Identify which cell holds the provided text, then report its (X, Y) central coordinate. 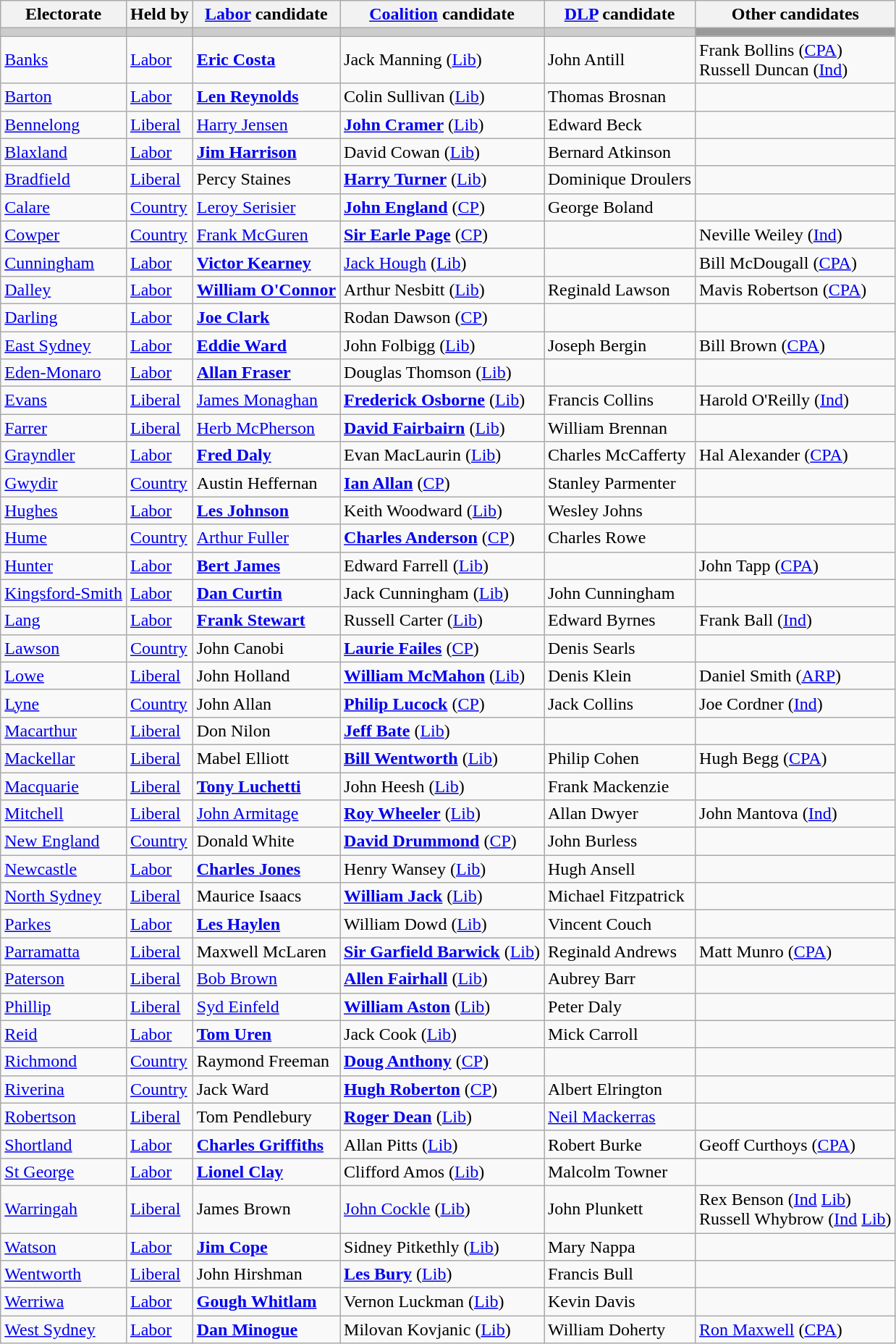
Ron Maxwell (CPA) (796, 1330)
Hunter (64, 566)
Rex Benson (Ind Lib)Russell Whybrow (Ind Lib) (796, 1209)
John Canobi (266, 648)
Frank Mackenzie (620, 786)
Hugh Roberton (CP) (442, 1089)
Aubrey Barr (620, 979)
Bennelong (64, 125)
Francis Bull (620, 1274)
Kingsford-Smith (64, 593)
Allen Fairhall (Lib) (442, 979)
Russell Carter (Lib) (442, 621)
Kevin Davis (620, 1302)
Jack Hough (Lib) (442, 262)
William Dowd (Lib) (442, 924)
Michael Fitzpatrick (620, 896)
Philip Cohen (620, 758)
Ian Allan (CP) (442, 483)
Gwydir (64, 483)
Henry Wansey (Lib) (442, 869)
Jack Ward (266, 1089)
Warringah (64, 1209)
Thomas Brosnan (620, 97)
Bill Brown (CPA) (796, 345)
Jack Manning (Lib) (442, 59)
John Folbigg (Lib) (442, 345)
Colin Sullivan (Lib) (442, 97)
Barton (64, 97)
Edward Farrell (Lib) (442, 566)
Grayndler (64, 455)
John England (CP) (442, 207)
Lyne (64, 703)
Darling (64, 317)
Stanley Parmenter (620, 483)
John Armitage (266, 814)
Cowper (64, 235)
Herb McPherson (266, 428)
Les Johnson (266, 511)
Sir Garfield Barwick (Lib) (442, 952)
William Doherty (620, 1330)
Allan Dwyer (620, 814)
Calare (64, 207)
Joe Cordner (Ind) (796, 703)
Sir Earle Page (CP) (442, 235)
Mavis Robertson (CPA) (796, 290)
Arthur Fuller (266, 538)
Douglas Thomson (Lib) (442, 373)
Bert James (266, 566)
Charles McCafferty (620, 455)
Mick Carroll (620, 1034)
John Antill (620, 59)
Evan MacLaurin (Lib) (442, 455)
Geoff Curthoys (CPA) (796, 1144)
Richmond (64, 1062)
George Boland (620, 207)
Don Nilon (266, 731)
Joe Clark (266, 317)
Denis Searls (620, 648)
Hume (64, 538)
John Hirshman (266, 1274)
Watson (64, 1246)
Macquarie (64, 786)
Jack Cook (Lib) (442, 1034)
Victor Kearney (266, 262)
Vincent Couch (620, 924)
North Sydney (64, 896)
Jeff Bate (Lib) (442, 731)
Matt Munro (CPA) (796, 952)
Peter Daly (620, 1007)
Vernon Luckman (Lib) (442, 1302)
Lang (64, 621)
Edward Beck (620, 125)
John Cunningham (620, 593)
Electorate (64, 14)
Evans (64, 400)
Robertson (64, 1117)
Charles Jones (266, 869)
Frank Bollins (CPA)Russell Duncan (Ind) (796, 59)
Allan Pitts (Lib) (442, 1144)
Francis Collins (620, 400)
Jim Cope (266, 1246)
Lionel Clay (266, 1172)
Dalley (64, 290)
Albert Elrington (620, 1089)
Percy Staines (266, 180)
Gough Whitlam (266, 1302)
Laurie Failes (CP) (442, 648)
Frank Stewart (266, 621)
Doug Anthony (CP) (442, 1062)
William Brennan (620, 428)
Hughes (64, 511)
Bill Wentworth (Lib) (442, 758)
Robert Burke (620, 1144)
William McMahon (Lib) (442, 676)
Eddie Ward (266, 345)
Dan Curtin (266, 593)
Reid (64, 1034)
Parramatta (64, 952)
Roger Dean (Lib) (442, 1117)
James Brown (266, 1209)
Len Reynolds (266, 97)
Other candidates (796, 14)
Lowe (64, 676)
William O'Connor (266, 290)
Macarthur (64, 731)
Maurice Isaacs (266, 896)
West Sydney (64, 1330)
Rodan Dawson (CP) (442, 317)
William Aston (Lib) (442, 1007)
Phillip (64, 1007)
Frank Ball (Ind) (796, 621)
Clifford Amos (Lib) (442, 1172)
Charles Anderson (CP) (442, 538)
Tony Luchetti (266, 786)
East Sydney (64, 345)
Mackellar (64, 758)
Coalition candidate (442, 14)
James Monaghan (266, 400)
Joseph Bergin (620, 345)
Charles Griffiths (266, 1144)
John Heesh (Lib) (442, 786)
David Fairbairn (Lib) (442, 428)
Mitchell (64, 814)
Austin Heffernan (266, 483)
Syd Einfeld (266, 1007)
John Burless (620, 841)
St George (64, 1172)
Jack Cunningham (Lib) (442, 593)
Labor candidate (266, 14)
DLP candidate (620, 14)
David Drummond (CP) (442, 841)
Donald White (266, 841)
Tom Uren (266, 1034)
Held by (159, 14)
Jack Collins (620, 703)
Wesley Johns (620, 511)
Edward Byrnes (620, 621)
Sidney Pitkethly (Lib) (442, 1246)
Dan Minogue (266, 1330)
Paterson (64, 979)
Charles Rowe (620, 538)
Banks (64, 59)
Frank McGuren (266, 235)
Mabel Elliott (266, 758)
William Jack (Lib) (442, 896)
Neil Mackerras (620, 1117)
Bernard Atkinson (620, 152)
Les Bury (Lib) (442, 1274)
Tom Pendlebury (266, 1117)
Riverina (64, 1089)
David Cowan (Lib) (442, 152)
Dominique Droulers (620, 180)
Raymond Freeman (266, 1062)
Harry Jensen (266, 125)
Eden-Monaro (64, 373)
Daniel Smith (ARP) (796, 676)
Hugh Ansell (620, 869)
Milovan Kovjanic (Lib) (442, 1330)
Farrer (64, 428)
Philip Lucock (CP) (442, 703)
Parkes (64, 924)
John Holland (266, 676)
Arthur Nesbitt (Lib) (442, 290)
Reginald Lawson (620, 290)
Blaxland (64, 152)
Bill McDougall (CPA) (796, 262)
Leroy Serisier (266, 207)
Eric Costa (266, 59)
Hal Alexander (CPA) (796, 455)
Wentworth (64, 1274)
Bob Brown (266, 979)
Allan Fraser (266, 373)
Fred Daly (266, 455)
Neville Weiley (Ind) (796, 235)
Harry Turner (Lib) (442, 180)
Roy Wheeler (Lib) (442, 814)
New England (64, 841)
Keith Woodward (Lib) (442, 511)
Werriwa (64, 1302)
Les Haylen (266, 924)
Bradfield (64, 180)
Harold O'Reilly (Ind) (796, 400)
Reginald Andrews (620, 952)
John Allan (266, 703)
Hugh Begg (CPA) (796, 758)
Jim Harrison (266, 152)
John Cockle (Lib) (442, 1209)
Mary Nappa (620, 1246)
Denis Klein (620, 676)
John Mantova (Ind) (796, 814)
Cunningham (64, 262)
Malcolm Towner (620, 1172)
John Plunkett (620, 1209)
Maxwell McLaren (266, 952)
Lawson (64, 648)
John Cramer (Lib) (442, 125)
John Tapp (CPA) (796, 566)
Shortland (64, 1144)
Newcastle (64, 869)
Frederick Osborne (Lib) (442, 400)
